Detect which cell encompasses the target text, then output its [X, Y] center coordinate. 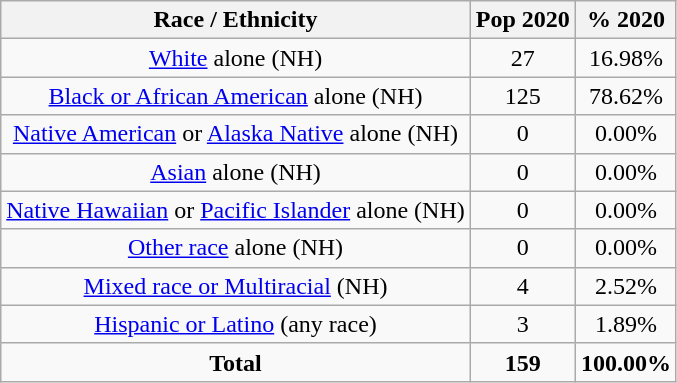
Total [236, 362]
159 [522, 362]
4 [522, 286]
27 [522, 58]
Mixed race or Multiracial (NH) [236, 286]
White alone (NH) [236, 58]
Race / Ethnicity [236, 20]
Pop 2020 [522, 20]
100.00% [626, 362]
78.62% [626, 96]
Native Hawaiian or Pacific Islander alone (NH) [236, 210]
Hispanic or Latino (any race) [236, 324]
% 2020 [626, 20]
Other race alone (NH) [236, 248]
Native American or Alaska Native alone (NH) [236, 134]
3 [522, 324]
Black or African American alone (NH) [236, 96]
125 [522, 96]
2.52% [626, 286]
Asian alone (NH) [236, 172]
1.89% [626, 324]
16.98% [626, 58]
